Find where the given text appears and provide that cell's center as [X, Y] coordinate. 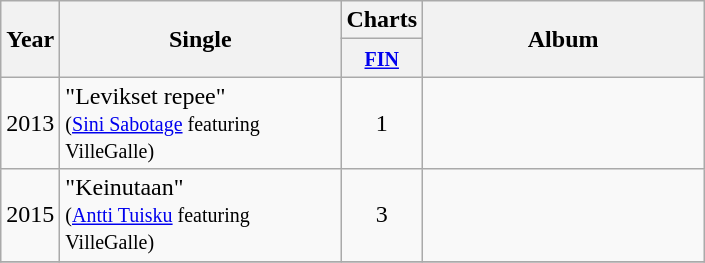
Single [200, 39]
2013 [30, 123]
"Levikset repee" (Sini Sabotage featuring VilleGalle) [200, 123]
Year [30, 39]
FIN [382, 58]
2015 [30, 215]
Charts [382, 20]
"Keinutaan" (Antti Tuisku featuring VilleGalle) [200, 215]
Album [564, 39]
3 [382, 215]
1 [382, 123]
